Scan for the cell matching the given text and deliver its (x, y) coordinate at center. 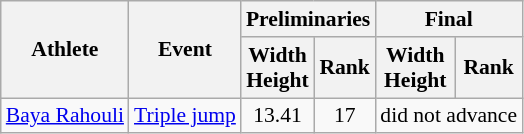
Final (448, 19)
Athlete (65, 50)
Preliminaries (308, 19)
Triple jump (185, 116)
Event (185, 50)
13.41 (278, 116)
Baya Rahouli (65, 116)
did not advance (448, 116)
17 (344, 116)
